From the cell containing the given text, extract its center point as (X, Y) coordinate. 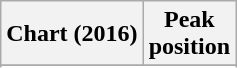
Peak position (189, 34)
Chart (2016) (72, 34)
